Capture the cell that displays the provided text and extract its [X, Y] central coordinate. 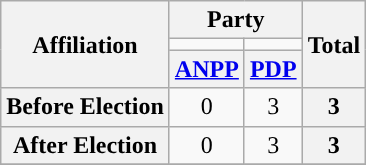
Affiliation [86, 44]
Total [334, 44]
Before Election [86, 107]
ANPP [206, 69]
After Election [86, 145]
PDP [273, 69]
Party [236, 20]
